From the cell containing the given text, extract its center point as [x, y] coordinate. 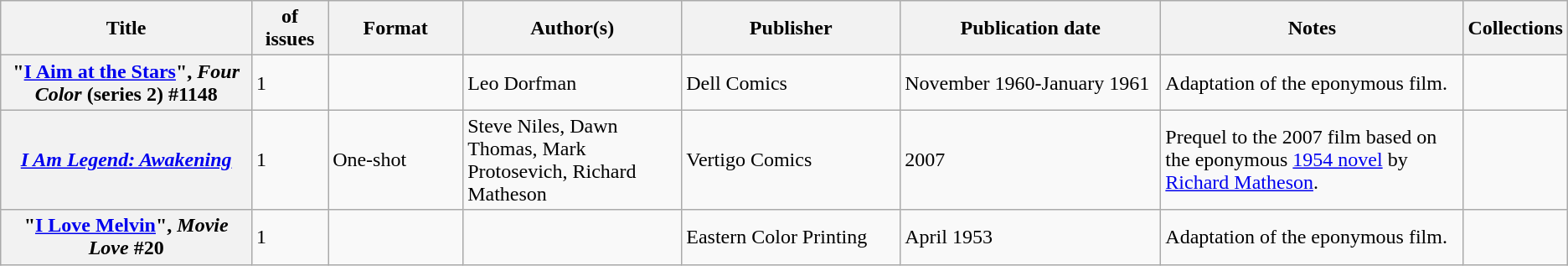
April 1953 [1030, 237]
Vertigo Comics [791, 159]
Leo Dorfman [573, 82]
November 1960-January 1961 [1030, 82]
2007 [1030, 159]
Eastern Color Printing [791, 237]
One-shot [395, 159]
Dell Comics [791, 82]
"I Love Melvin", Movie Love #20 [126, 237]
Author(s) [573, 29]
I Am Legend: Awakening [126, 159]
of issues [290, 29]
Title [126, 29]
Prequel to the 2007 film based on the eponymous 1954 novel by Richard Matheson. [1312, 159]
"I Aim at the Stars", Four Color (series 2) #1148 [126, 82]
Format [395, 29]
Collections [1515, 29]
Notes [1312, 29]
Publication date [1030, 29]
Publisher [791, 29]
Steve Niles, Dawn Thomas, Mark Protosevich, Richard Matheson [573, 159]
